Locate the cell with the specified text and output its (x, y) center coordinate. 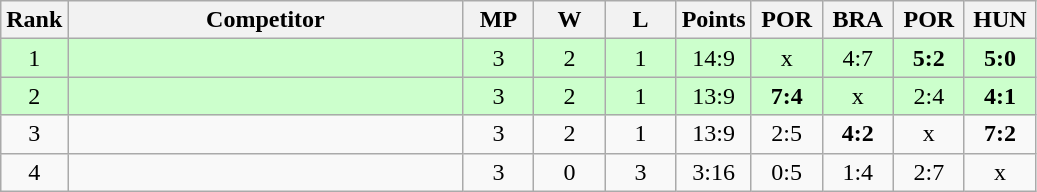
MP (498, 20)
3:16 (714, 172)
BRA (858, 20)
4:2 (858, 134)
4:7 (858, 58)
5:2 (928, 58)
7:4 (786, 96)
2:4 (928, 96)
L (640, 20)
W (570, 20)
4:1 (1000, 96)
Rank (34, 20)
Competitor (266, 20)
HUN (1000, 20)
4 (34, 172)
2:7 (928, 172)
5:0 (1000, 58)
1:4 (858, 172)
0:5 (786, 172)
Points (714, 20)
7:2 (1000, 134)
0 (570, 172)
2:5 (786, 134)
14:9 (714, 58)
